Scan for the cell matching the given text and deliver its [x, y] coordinate at center. 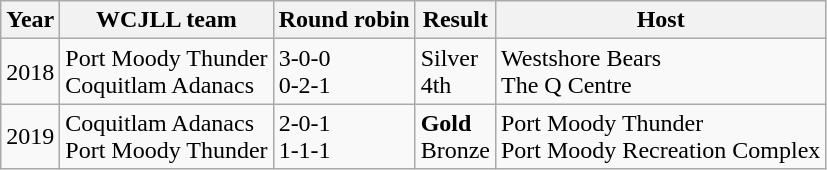
Coquitlam AdanacsPort Moody Thunder [166, 136]
Silver4th [455, 72]
Year [30, 20]
Westshore BearsThe Q Centre [660, 72]
Port Moody ThunderCoquitlam Adanacs [166, 72]
Host [660, 20]
Port Moody ThunderPort Moody Recreation Complex [660, 136]
WCJLL team [166, 20]
GoldBronze [455, 136]
2018 [30, 72]
3-0-00-2-1 [344, 72]
Result [455, 20]
Round robin [344, 20]
2019 [30, 136]
2-0-11-1-1 [344, 136]
